For the text-containing cell, return its midpoint in (x, y) coordinate format. 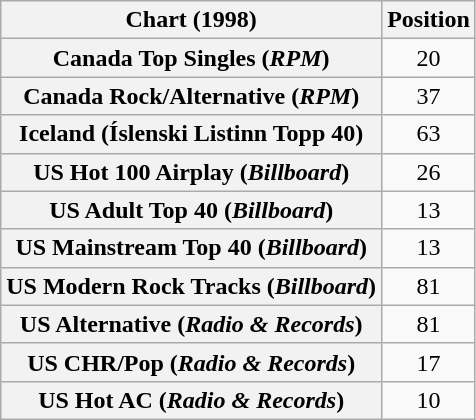
63 (429, 134)
17 (429, 362)
37 (429, 96)
US Mainstream Top 40 (Billboard) (192, 248)
US Hot AC (Radio & Records) (192, 400)
26 (429, 172)
10 (429, 400)
Chart (1998) (192, 20)
US Alternative (Radio & Records) (192, 324)
Canada Rock/Alternative (RPM) (192, 96)
US Adult Top 40 (Billboard) (192, 210)
Iceland (Íslenski Listinn Topp 40) (192, 134)
Canada Top Singles (RPM) (192, 58)
20 (429, 58)
US CHR/Pop (Radio & Records) (192, 362)
US Hot 100 Airplay (Billboard) (192, 172)
Position (429, 20)
US Modern Rock Tracks (Billboard) (192, 286)
